Return the [x, y] coordinate for the center point of the cell that contains the specified text.  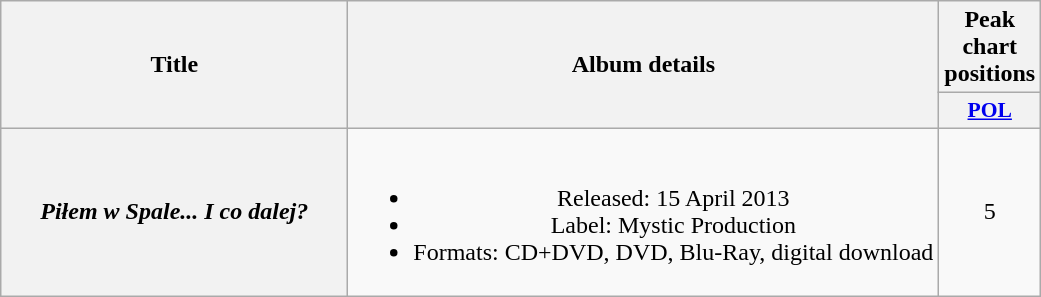
Peak chart positions [990, 47]
5 [990, 212]
Released: 15 April 2013Label: Mystic ProductionFormats: CD+DVD, DVD, Blu-Ray, digital download [644, 212]
Title [174, 65]
POL [990, 111]
Album details [644, 65]
Piłem w Spale... I co dalej? [174, 212]
